Capture the cell that displays the provided text and extract its [x, y] central coordinate. 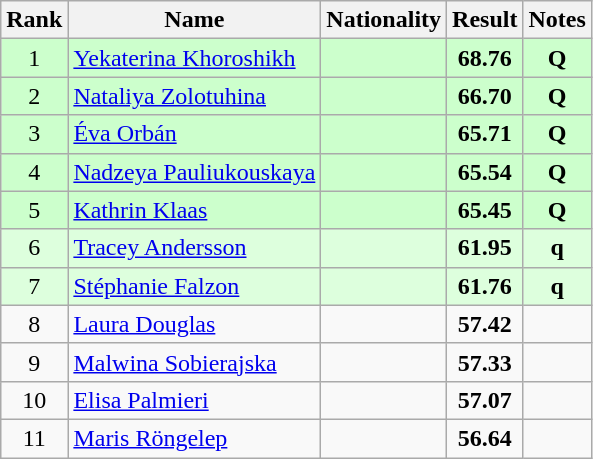
9 [34, 362]
Result [485, 20]
Malwina Sobierajska [194, 362]
Nationality [384, 20]
4 [34, 172]
57.33 [485, 362]
66.70 [485, 96]
57.42 [485, 324]
56.64 [485, 438]
61.95 [485, 248]
Laura Douglas [194, 324]
Kathrin Klaas [194, 210]
Maris Röngelep [194, 438]
57.07 [485, 400]
61.76 [485, 286]
2 [34, 96]
Nadzeya Pauliukouskaya [194, 172]
Tracey Andersson [194, 248]
65.54 [485, 172]
1 [34, 58]
6 [34, 248]
5 [34, 210]
Name [194, 20]
3 [34, 134]
68.76 [485, 58]
8 [34, 324]
10 [34, 400]
Stéphanie Falzon [194, 286]
Yekaterina Khoroshikh [194, 58]
Éva Orbán [194, 134]
65.71 [485, 134]
Rank [34, 20]
7 [34, 286]
Notes [557, 20]
Nataliya Zolotuhina [194, 96]
11 [34, 438]
Elisa Palmieri [194, 400]
65.45 [485, 210]
